Identify which cell holds the provided text, then report its (X, Y) central coordinate. 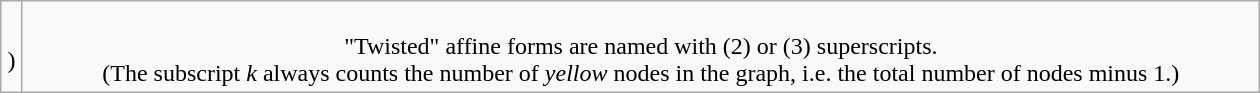
) (12, 47)
